Identify which cell holds the provided text, then report its [X, Y] central coordinate. 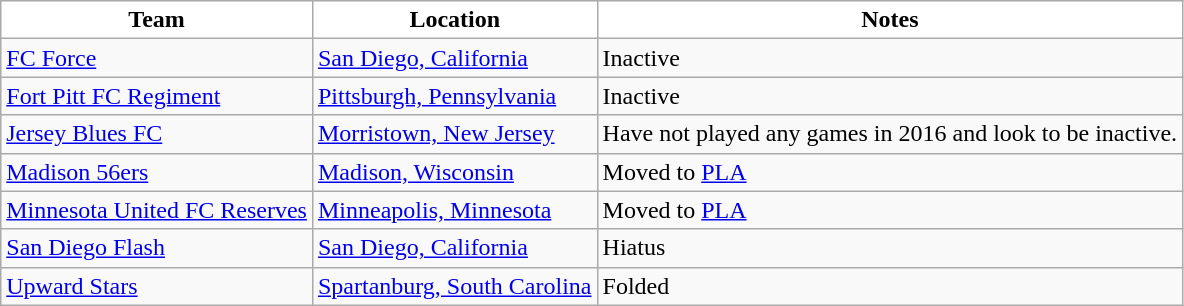
Upward Stars [157, 286]
Pittsburgh, Pennsylvania [454, 96]
Notes [890, 20]
Jersey Blues FC [157, 134]
Morristown, New Jersey [454, 134]
Spartanburg, South Carolina [454, 286]
Folded [890, 286]
Minneapolis, Minnesota [454, 210]
Team [157, 20]
San Diego Flash [157, 248]
Madison 56ers [157, 172]
Fort Pitt FC Regiment [157, 96]
Location [454, 20]
Minnesota United FC Reserves [157, 210]
FC Force [157, 58]
Have not played any games in 2016 and look to be inactive. [890, 134]
Hiatus [890, 248]
Madison, Wisconsin [454, 172]
